Return (X, Y) of the center of cell containing provided text 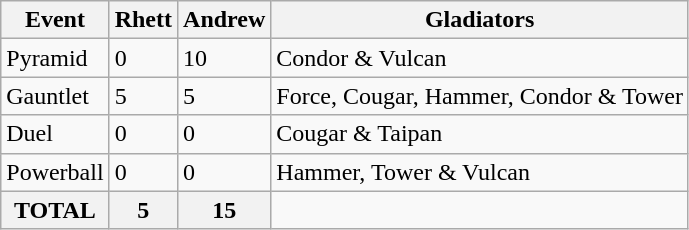
Event (55, 20)
Powerball (55, 172)
Cougar & Taipan (480, 134)
Gauntlet (55, 96)
Force, Cougar, Hammer, Condor & Tower (480, 96)
Condor & Vulcan (480, 58)
Gladiators (480, 20)
Rhett (143, 20)
TOTAL (55, 210)
15 (224, 210)
Hammer, Tower & Vulcan (480, 172)
10 (224, 58)
Duel (55, 134)
Pyramid (55, 58)
Andrew (224, 20)
